Search for the cell housing the specified text and yield its (X, Y) center coordinate. 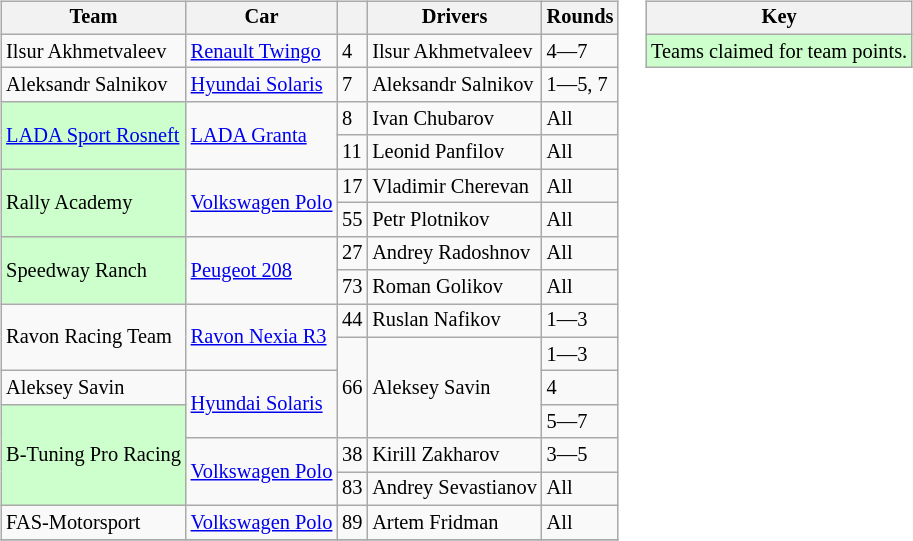
Artem Fridman (454, 522)
LADA Sport Rosneft (94, 136)
38 (352, 455)
Ravon Nexia R3 (262, 338)
Teams claimed for team points. (779, 51)
B-Tuning Pro Racing (94, 456)
Speedway Ranch (94, 270)
Rally Academy (94, 202)
Team (94, 18)
Peugeot 208 (262, 270)
5—7 (580, 422)
Renault Twingo (262, 51)
27 (352, 253)
Key (779, 18)
LADA Granta (262, 136)
Petr Plotnikov (454, 220)
4—7 (580, 51)
8 (352, 119)
Kirill Zakharov (454, 455)
Andrey Sevastianov (454, 489)
1—5, 7 (580, 85)
17 (352, 186)
7 (352, 85)
Roman Golikov (454, 287)
89 (352, 522)
Leonid Panfilov (454, 152)
83 (352, 489)
Drivers (454, 18)
Rounds (580, 18)
FAS-Motorsport (94, 522)
Ruslan Nafikov (454, 321)
73 (352, 287)
44 (352, 321)
3—5 (580, 455)
66 (352, 388)
Ravon Racing Team (94, 338)
11 (352, 152)
Vladimir Cherevan (454, 186)
Car (262, 18)
Andrey Radoshnov (454, 253)
55 (352, 220)
Ivan Chubarov (454, 119)
